Locate the cell with the specified text and output its (x, y) center coordinate. 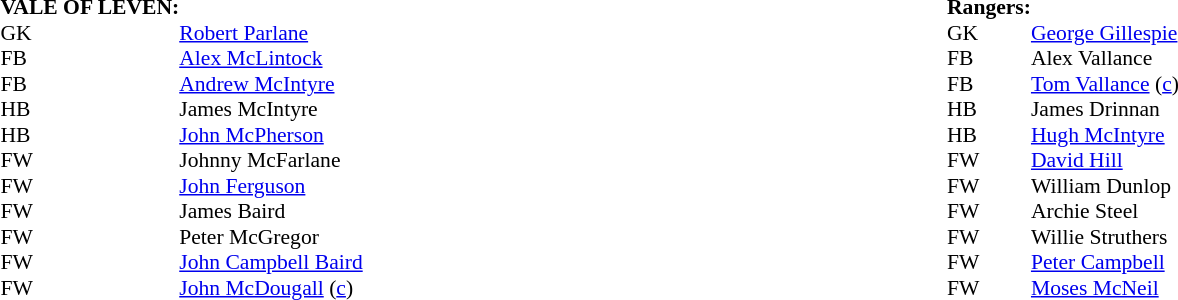
James McIntyre (270, 109)
Johnny McFarlane (270, 161)
James Baird (270, 211)
John Campbell Baird (270, 263)
Peter McGregor (270, 237)
Andrew McIntyre (270, 84)
John Ferguson (270, 186)
John McPherson (270, 135)
Alex McLintock (270, 59)
Robert Parlane (270, 33)
